Pinpoint the cell where the given text exists, returning its [x, y] midpoint coordinate. 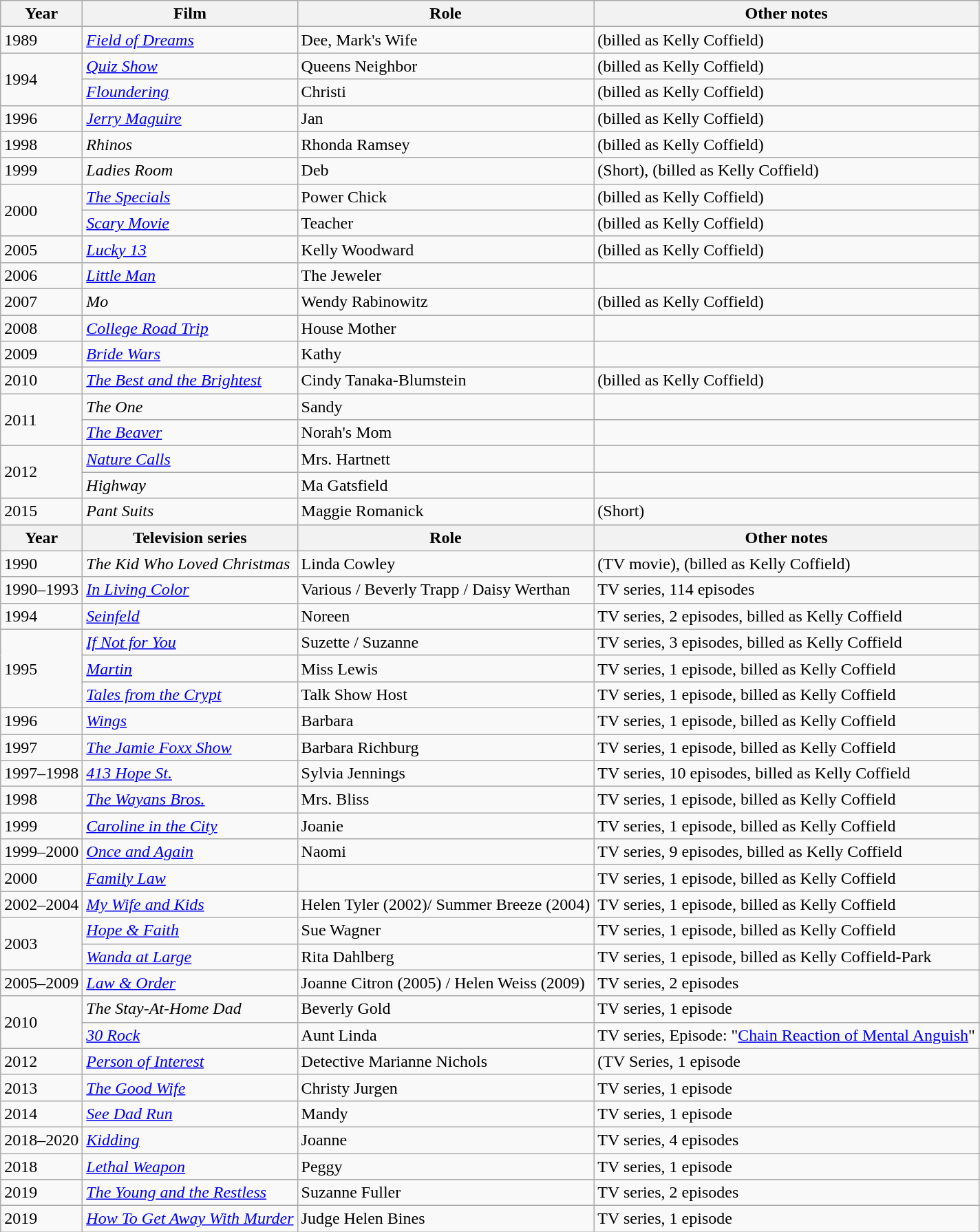
Sandy [446, 407]
Rita Dahlberg [446, 957]
TV series, 10 episodes, billed as Kelly Coffield [786, 774]
2006 [41, 275]
Beverly Gold [446, 1009]
Kathy [446, 354]
Television series [190, 538]
TV series, 4 episodes [786, 1140]
Miss Lewis [446, 668]
Family Law [190, 878]
The Beaver [190, 433]
In Living Color [190, 590]
TV series, 9 episodes, billed as Kelly Coffield [786, 852]
1990–1993 [41, 590]
TV series, 2 episodes, billed as Kelly Coffield [786, 616]
The Wayans Bros. [190, 800]
2018–2020 [41, 1140]
2014 [41, 1114]
Mandy [446, 1114]
Ma Gatsfield [446, 485]
1995 [41, 668]
Aunt Linda [446, 1035]
Suzanne Fuller [446, 1193]
Peggy [446, 1167]
The Stay-At-Home Dad [190, 1009]
Cindy Tanaka-Blumstein [446, 381]
Wings [190, 721]
1997 [41, 747]
Joanne Citron (2005) / Helen Weiss (2009) [446, 983]
The Jamie Foxx Show [190, 747]
Talk Show Host [446, 694]
Quiz Show [190, 66]
Field of Dreams [190, 40]
30 Rock [190, 1035]
Mrs. Hartnett [446, 459]
2018 [41, 1167]
See Dad Run [190, 1114]
Christy Jurgen [446, 1087]
TV series, Episode: "Chain Reaction of Mental Anguish" [786, 1035]
Nature Calls [190, 459]
Film [190, 14]
Little Man [190, 275]
Teacher [446, 223]
(Short) [786, 511]
My Wife and Kids [190, 904]
Joanne [446, 1140]
1990 [41, 564]
2013 [41, 1087]
Bride Wars [190, 354]
2015 [41, 511]
Detective Marianne Nichols [446, 1061]
TV series, 1 episode, billed as Kelly Coffield-Park [786, 957]
Helen Tyler (2002)/ Summer Breeze (2004) [446, 904]
Barbara [446, 721]
Judge Helen Bines [446, 1219]
Naomi [446, 852]
Rhonda Ramsey [446, 145]
Jan [446, 118]
Floundering [190, 92]
Seinfeld [190, 616]
Dee, Mark's Wife [446, 40]
Barbara Richburg [446, 747]
Mo [190, 301]
Martin [190, 668]
Christi [446, 92]
Lethal Weapon [190, 1167]
2011 [41, 420]
Wendy Rabinowitz [446, 301]
Caroline in the City [190, 826]
Mrs. Bliss [446, 800]
Tales from the Crypt [190, 694]
Joanie [446, 826]
Once and Again [190, 852]
Various / Beverly Trapp / Daisy Werthan [446, 590]
Queens Neighbor [446, 66]
The Good Wife [190, 1087]
2009 [41, 354]
Person of Interest [190, 1061]
Maggie Romanick [446, 511]
Hope & Faith [190, 931]
2007 [41, 301]
The Kid Who Loved Christmas [190, 564]
If Not for You [190, 642]
2005 [41, 249]
Sue Wagner [446, 931]
(Short), (billed as Kelly Coffield) [786, 171]
Noreen [446, 616]
Deb [446, 171]
How To Get Away With Murder [190, 1219]
Highway [190, 485]
Linda Cowley [446, 564]
Pant Suits [190, 511]
Lucky 13 [190, 249]
Power Chick [446, 197]
Law & Order [190, 983]
Kidding [190, 1140]
Sylvia Jennings [446, 774]
TV series, 3 episodes, billed as Kelly Coffield [786, 642]
2002–2004 [41, 904]
College Road Trip [190, 328]
Rhinos [190, 145]
The Jeweler [446, 275]
Suzette / Suzanne [446, 642]
2008 [41, 328]
413 Hope St. [190, 774]
House Mother [446, 328]
The Best and the Brightest [190, 381]
Norah's Mom [446, 433]
The One [190, 407]
2005–2009 [41, 983]
The Specials [190, 197]
Scary Movie [190, 223]
(TV Series, 1 episode [786, 1061]
Ladies Room [190, 171]
Kelly Woodward [446, 249]
(TV movie), (billed as Kelly Coffield) [786, 564]
Jerry Maguire [190, 118]
1989 [41, 40]
1997–1998 [41, 774]
2003 [41, 944]
Wanda at Large [190, 957]
The Young and the Restless [190, 1193]
TV series, 114 episodes [786, 590]
1999–2000 [41, 852]
